Locate the cell with the specified text and output its [x, y] center coordinate. 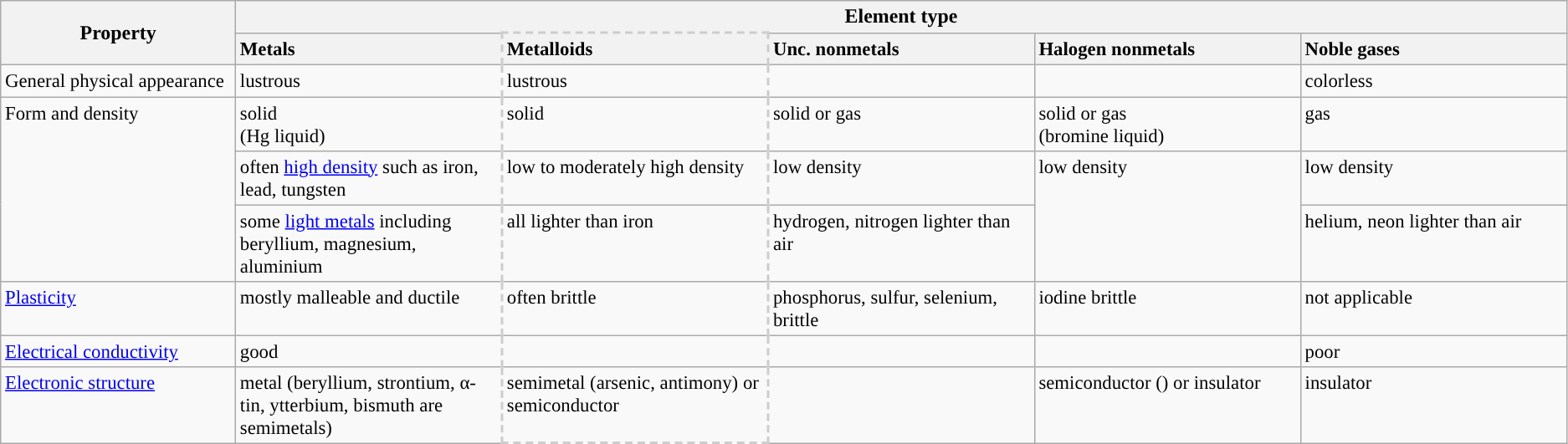
semiconductor () or insulator [1167, 406]
solid or gas [901, 124]
Electronic structure [119, 406]
insulator [1433, 406]
Plasticity [119, 308]
phosphorus, sulfur, selenium, brittle [901, 308]
Halogen nonmetals [1167, 49]
hydrogen, nitrogen lighter than air [901, 243]
mostly malleable and ductile [369, 308]
Metals [369, 49]
metal (beryllium, strontium, α-tin, ytterbium, bismuth are semimetals) [369, 406]
gas [1433, 124]
often high density such as iron, lead, tungsten [369, 177]
Property [119, 33]
Unc. nonmetals [901, 49]
iodine brittle [1167, 308]
poor [1433, 351]
solid (Hg liquid) [369, 124]
good [369, 351]
colorless [1433, 81]
Electrical conductivity [119, 351]
Element type [902, 17]
Form and density [119, 189]
some light metals including beryllium, magnesium, aluminium [369, 243]
Metalloids [635, 49]
helium, neon lighter than air [1433, 243]
not applicable [1433, 308]
solid or gas (bromine liquid) [1167, 124]
Noble gases [1433, 49]
semimetal (arsenic, antimony) or semiconductor [635, 406]
General physical appearance [119, 81]
low to moderately high density [635, 177]
often brittle [635, 308]
all lighter than iron [635, 243]
solid [635, 124]
